Output the (X, Y) coordinate of the center of the cell containing the given text.  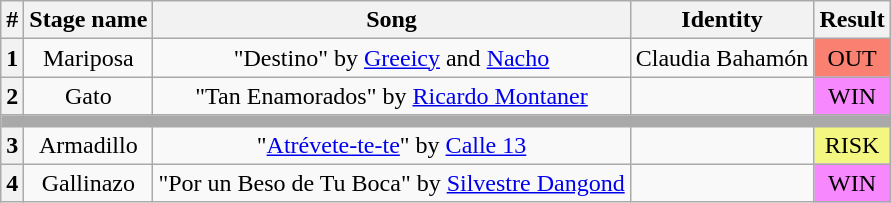
4 (12, 183)
"Destino" by Greeicy and Nacho (392, 58)
Result (852, 20)
"Por un Beso de Tu Boca" by Silvestre Dangond (392, 183)
Gato (88, 96)
Gallinazo (88, 183)
# (12, 20)
Claudia Bahamón (722, 58)
"Tan Enamorados" by Ricardo Montaner (392, 96)
Identity (722, 20)
OUT (852, 58)
Song (392, 20)
Stage name (88, 20)
3 (12, 145)
"Atrévete-te-te" by Calle 13 (392, 145)
1 (12, 58)
RISK (852, 145)
Armadillo (88, 145)
2 (12, 96)
Mariposa (88, 58)
